Identify which cell holds the provided text, then report its (x, y) central coordinate. 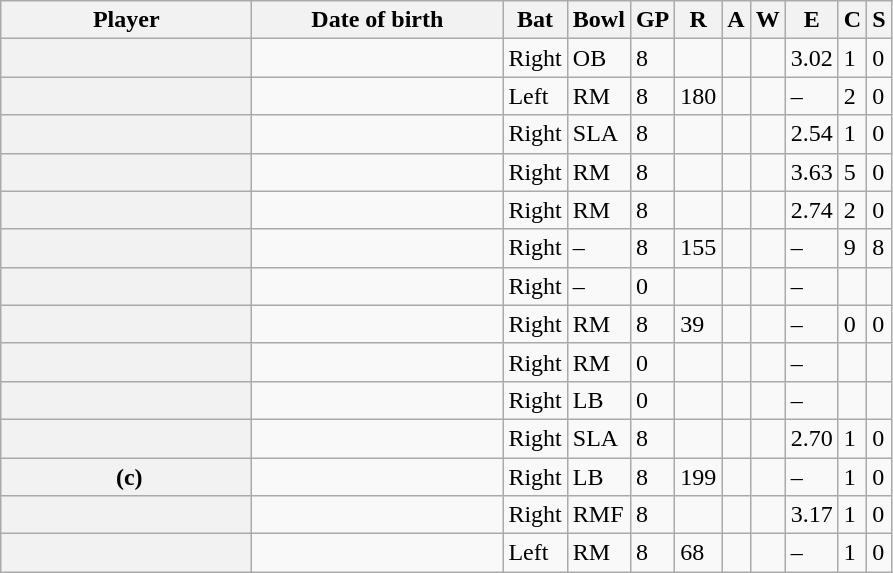
S (879, 20)
3.02 (812, 58)
W (768, 20)
C (852, 20)
155 (698, 248)
2.74 (812, 210)
68 (698, 553)
2.54 (812, 134)
Bowl (598, 20)
9 (852, 248)
199 (698, 477)
OB (598, 58)
2.70 (812, 438)
3.17 (812, 515)
3.63 (812, 172)
(c) (126, 477)
E (812, 20)
39 (698, 324)
Bat (535, 20)
A (736, 20)
5 (852, 172)
Player (126, 20)
180 (698, 96)
GP (652, 20)
Date of birth (378, 20)
RMF (598, 515)
R (698, 20)
